Locate the cell with the specified text and output its [x, y] center coordinate. 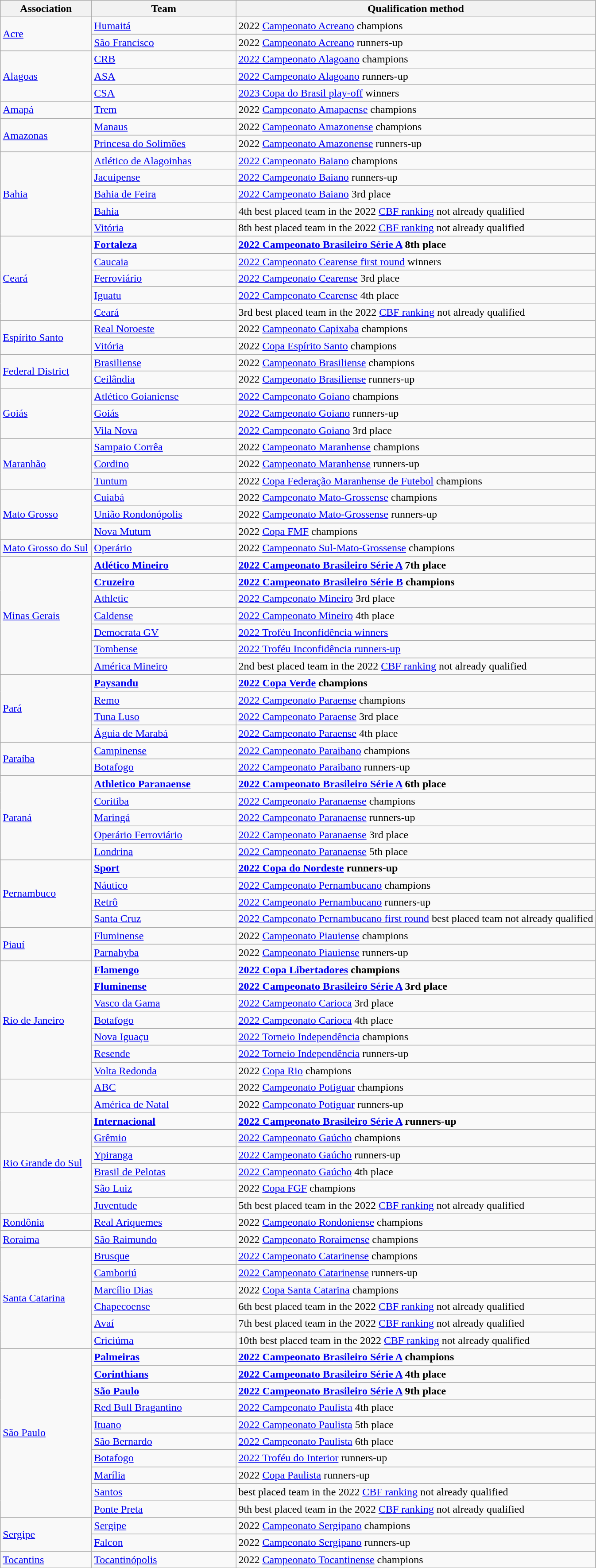
Paysandu [164, 683]
Federal District [46, 371]
2022 Troféu Inconfidência runners-up [416, 649]
2022 Campeonato Catarinense champions [416, 1256]
2022 Campeonato Brasileiro Série A 7th place [416, 565]
Qualification method [416, 9]
Espírito Santo [46, 337]
2022 Campeonato Carioca 3rd place [416, 1003]
São Francisco [164, 43]
Ceilândia [164, 379]
2022 Campeonato Paranaense runners-up [416, 818]
Real Noroeste [164, 329]
Atlético Goianiense [164, 396]
Nova Mutum [164, 531]
Atlético Mineiro [164, 565]
Real Ariquemes [164, 1222]
2022 Campeonato Brasileiro Série A 8th place [416, 245]
2022 Campeonato Paraibano runners-up [416, 767]
Tocantins [46, 1559]
Amapá [46, 110]
2022 Campeonato Cearense 3rd place [416, 279]
Marília [164, 1475]
União Rondonópolis [164, 515]
Caldense [164, 616]
2022 Campeonato Baiano champions [416, 160]
CRB [164, 59]
São Luiz [164, 1189]
Corinthians [164, 1374]
Náutico [164, 885]
2022 Campeonato Paulista 6th place [416, 1441]
Cruzeiro [164, 582]
2022 Campeonato Brasileiro Série A 4th place [416, 1374]
Red Bull Bragantino [164, 1408]
ABC [164, 1088]
2022 Copa Libertadores champions [416, 969]
Campinense [164, 751]
Santa Catarina [46, 1298]
2022 Copa Rio champions [416, 1071]
Humaitá [164, 26]
Internacional [164, 1121]
9th best placed team in the 2022 CBF ranking not already qualified [416, 1509]
2022 Campeonato Brasileiro Série B champions [416, 582]
2022 Copa FMF champions [416, 531]
Athletico Paranaense [164, 784]
8th best placed team in the 2022 CBF ranking not already qualified [416, 228]
2022 Campeonato Baiano runners-up [416, 177]
Team [164, 9]
2022 Campeonato Goiano champions [416, 396]
2022 Campeonato Goiano 3rd place [416, 430]
Pará [46, 708]
2022 Copa Federação Maranhense de Futebol champions [416, 480]
Palmeiras [164, 1357]
Mato Grosso [46, 515]
Ponte Preta [164, 1509]
América de Natal [164, 1104]
2022 Campeonato Piauiense runners-up [416, 952]
2022 Campeonato Paranaense champions [416, 801]
6th best placed team in the 2022 CBF ranking not already qualified [416, 1307]
3rd best placed team in the 2022 CBF ranking not already qualified [416, 312]
Democrata GV [164, 632]
2022 Campeonato Paulista 4th place [416, 1408]
Tocantinópolis [164, 1559]
Ypiranga [164, 1155]
Cuiabá [164, 498]
4th best placed team in the 2022 CBF ranking not already qualified [416, 211]
São Bernardo [164, 1441]
2022 Campeonato Mato-Grossense champions [416, 498]
Jacuipense [164, 177]
Sport [164, 868]
2022 Campeonato Brasileiro Série A 3rd place [416, 986]
2022 Troféu do Interior runners-up [416, 1458]
Tuntum [164, 480]
2022 Campeonato Brasiliense champions [416, 363]
2022 Copa FGF champions [416, 1189]
Resende [164, 1054]
Princesa do Solimões [164, 143]
Juventude [164, 1205]
Brusque [164, 1256]
2022 Campeonato Alagoano runners-up [416, 76]
Paraíba [46, 759]
Manaus [164, 127]
2022 Campeonato Sul-Mato-Grossense champions [416, 548]
Ferroviário [164, 279]
Bahia de Feira [164, 194]
2022 Campeonato Pernambucano champions [416, 885]
2022 Campeonato Cearense first round winners [416, 262]
2022 Campeonato Tocantinense champions [416, 1559]
2022 Campeonato Maranhense runners-up [416, 464]
Tombense [164, 649]
Coritiba [164, 801]
Ituano [164, 1425]
7th best placed team in the 2022 CBF ranking not already qualified [416, 1324]
Camboriú [164, 1273]
2022 Campeonato Piauiense champions [416, 936]
2022 Copa Espírito Santo champions [416, 346]
Cordino [164, 464]
Rondônia [46, 1222]
2022 Troféu Inconfidência winners [416, 632]
2022 Campeonato Brasileiro Série A runners-up [416, 1121]
Operário [164, 548]
Maringá [164, 818]
Volta Redonda [164, 1071]
Parnahyba [164, 952]
2022 Campeonato Paulista 5th place [416, 1425]
2022 Campeonato Paraense 3rd place [416, 716]
2022 Campeonato Maranhense champions [416, 447]
2022 Copa Santa Catarina champions [416, 1290]
Grêmio [164, 1138]
2022 Campeonato Gaúcho 4th place [416, 1172]
Santa Cruz [164, 919]
Operário Ferroviário [164, 835]
2022 Campeonato Brasileiro Série A 9th place [416, 1391]
10th best placed team in the 2022 CBF ranking not already qualified [416, 1340]
Nova Iguaçu [164, 1037]
2022 Campeonato Rondoniense champions [416, 1222]
2022 Campeonato Potiguar runners-up [416, 1104]
2022 Campeonato Gaúcho runners-up [416, 1155]
2022 Campeonato Mato-Grossense runners-up [416, 515]
2022 Campeonato Mineiro 4th place [416, 616]
Rio de Janeiro [46, 1020]
Tuna Luso [164, 716]
2022 Campeonato Baiano 3rd place [416, 194]
best placed team in the 2022 CBF ranking not already qualified [416, 1492]
2022 Campeonato Capixaba champions [416, 329]
Association [46, 9]
2022 Campeonato Amapaense champions [416, 110]
2022 Campeonato Gaúcho champions [416, 1138]
Retrô [164, 902]
2022 Campeonato Pernambucano first round best placed team not already qualified [416, 919]
Paraná [46, 818]
2022 Copa Verde champions [416, 683]
2022 Campeonato Carioca 4th place [416, 1020]
Brasil de Pelotas [164, 1172]
Sampaio Corrêa [164, 447]
Marcílio Dias [164, 1290]
Roraima [46, 1239]
2022 Campeonato Paraibano champions [416, 751]
2022 Campeonato Alagoano champions [416, 59]
2022 Campeonato Acreano runners-up [416, 43]
Amazonas [46, 135]
2022 Campeonato Pernambucano runners-up [416, 902]
América Mineiro [164, 666]
2022 Campeonato Potiguar champions [416, 1088]
CSA [164, 93]
Avaí [164, 1324]
2022 Campeonato Cearense 4th place [416, 295]
Falcon [164, 1542]
Minas Gerais [46, 616]
Fortaleza [164, 245]
2022 Campeonato Brasileiro Série A 6th place [416, 784]
Vila Nova [164, 430]
2022 Campeonato Paranaense 5th place [416, 852]
Remo [164, 700]
Caucaia [164, 262]
Águia de Marabá [164, 733]
2022 Campeonato Paraense champions [416, 700]
5th best placed team in the 2022 CBF ranking not already qualified [416, 1205]
2022 Campeonato Roraimense champions [416, 1239]
2022 Campeonato Sergipano champions [416, 1525]
2022 Campeonato Brasiliense runners-up [416, 379]
2nd best placed team in the 2022 CBF ranking not already qualified [416, 666]
Alagoas [46, 76]
Brasiliense [164, 363]
São Raimundo [164, 1239]
Trem [164, 110]
2022 Campeonato Mineiro 3rd place [416, 599]
Acre [46, 34]
Chapecoense [164, 1307]
2022 Campeonato Paraense 4th place [416, 733]
Piauí [46, 944]
2022 Campeonato Goiano runners-up [416, 413]
2022 Campeonato Paranaense 3rd place [416, 835]
Atlético de Alagoinhas [164, 160]
2023 Copa do Brasil play-off winners [416, 93]
Criciúma [164, 1340]
Santos [164, 1492]
Rio Grande do Sul [46, 1163]
ASA [164, 76]
2022 Copa do Nordeste runners-up [416, 868]
2022 Campeonato Catarinense runners-up [416, 1273]
Athletic [164, 599]
Pernambuco [46, 894]
Maranhão [46, 464]
2022 Campeonato Sergipano runners-up [416, 1542]
Mato Grosso do Sul [46, 548]
2022 Campeonato Acreano champions [416, 26]
2022 Campeonato Brasileiro Série A champions [416, 1357]
Londrina [164, 852]
Iguatu [164, 295]
2022 Campeonato Amazonense champions [416, 127]
Flamengo [164, 969]
2022 Copa Paulista runners-up [416, 1475]
Vasco da Gama [164, 1003]
2022 Campeonato Amazonense runners-up [416, 143]
2022 Torneio Independência champions [416, 1037]
2022 Torneio Independência runners-up [416, 1054]
